Scan for the cell matching the given text and deliver its (x, y) coordinate at center. 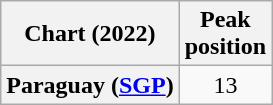
Peakposition (225, 34)
Chart (2022) (90, 34)
Paraguay (SGP) (90, 85)
13 (225, 85)
